Pinpoint the cell where the given text exists, returning its (X, Y) midpoint coordinate. 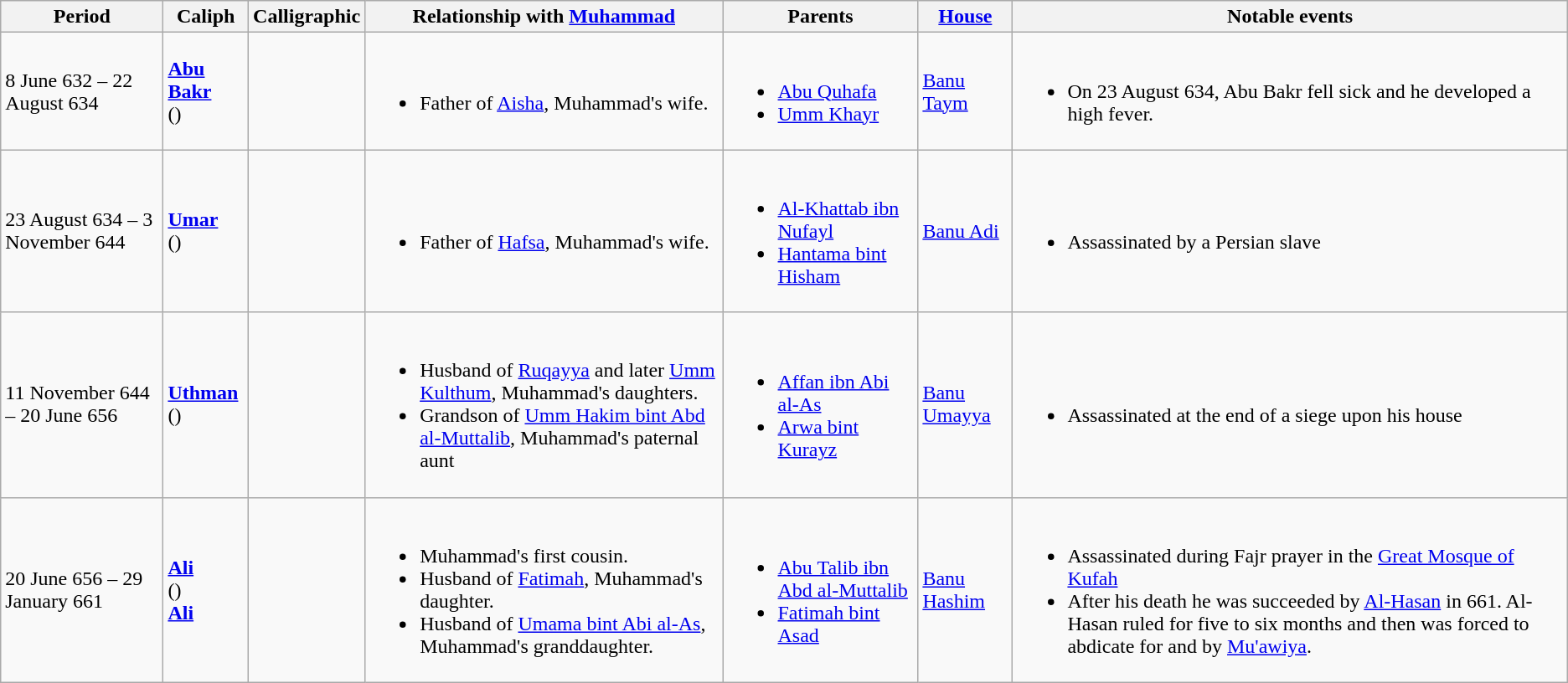
20 June 656 – 29 January 661 (82, 589)
Affan ibn Abi al-AsArwa bint Kurayz (821, 405)
Abu Bakr() (206, 91)
Uthman() (206, 405)
Father of Aisha, Muhammad's wife. (544, 91)
Husband of Ruqayya and later Umm Kulthum, Muhammad's daughters.Grandson of Umm Hakim bint Abd al-Muttalib, Muhammad's paternal aunt (544, 405)
Assassinated by a Persian slave (1290, 231)
8 June 632 – 22 August 634 (82, 91)
Notable events (1290, 17)
23 August 634 – 3 November 644 (82, 231)
Banu Hashim (965, 589)
Banu Taym (965, 91)
Caliph (206, 17)
11 November 644 – 20 June 656 (82, 405)
Calligraphic (307, 17)
House (965, 17)
Banu Adi (965, 231)
Parents (821, 17)
On 23 August 634, Abu Bakr fell sick and he developed a high fever. (1290, 91)
Relationship with Muhammad (544, 17)
Father of Hafsa, Muhammad's wife. (544, 231)
Al-Khattab ibn NufaylHantama bint Hisham (821, 231)
Abu QuhafaUmm Khayr (821, 91)
Umar() (206, 231)
Ali()Ali (206, 589)
Abu Talib ibn Abd al-MuttalibFatimah bint Asad (821, 589)
Assassinated at the end of a siege upon his house (1290, 405)
Muhammad's first cousin.Husband of Fatimah, Muhammad's daughter.Husband of Umama bint Abi al-As, Muhammad's granddaughter. (544, 589)
Banu Umayya (965, 405)
Period (82, 17)
